Identify which cell holds the provided text, then report its (X, Y) central coordinate. 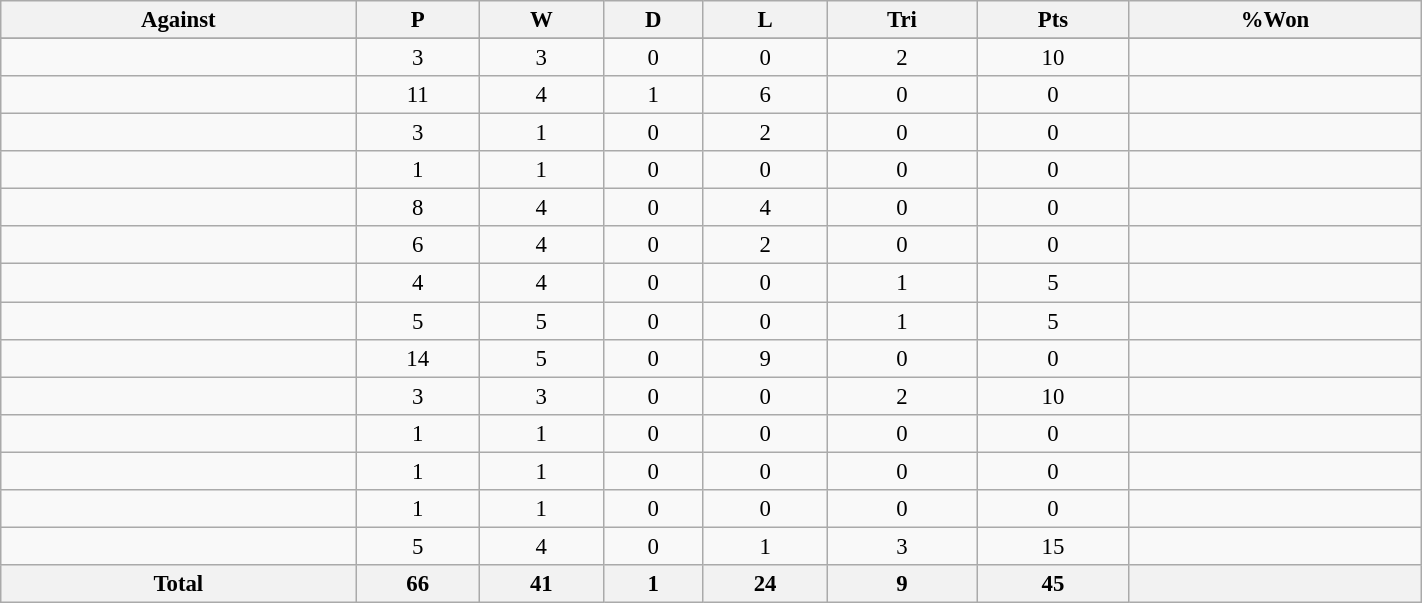
Tri (902, 20)
41 (541, 584)
L (765, 20)
8 (418, 208)
Pts (1053, 20)
W (541, 20)
66 (418, 584)
D (653, 20)
15 (1053, 546)
14 (418, 358)
11 (418, 95)
24 (765, 584)
Total (178, 584)
45 (1053, 584)
%Won (1275, 20)
Against (178, 20)
P (418, 20)
